From the cell containing the given text, extract its center point as (X, Y) coordinate. 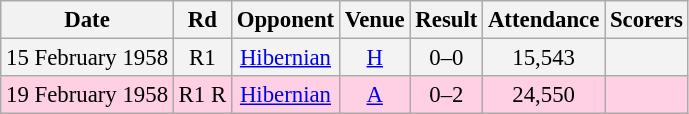
Venue (374, 20)
Scorers (647, 20)
15,543 (544, 58)
R1 (202, 58)
Result (446, 20)
H (374, 58)
0–2 (446, 95)
Opponent (285, 20)
15 February 1958 (88, 58)
Date (88, 20)
A (374, 95)
19 February 1958 (88, 95)
Rd (202, 20)
R1 R (202, 95)
Attendance (544, 20)
24,550 (544, 95)
0–0 (446, 58)
